From the cell containing the given text, extract its center point as (X, Y) coordinate. 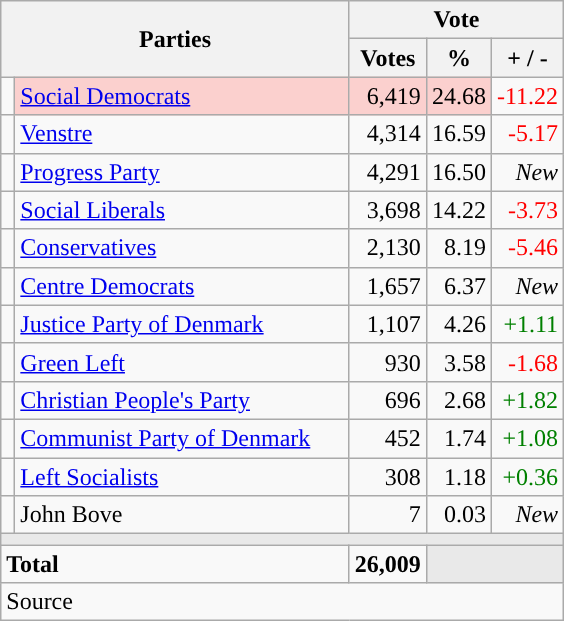
Green Left (182, 362)
4,314 (388, 134)
-1.68 (527, 362)
4,291 (388, 172)
+0.36 (527, 477)
2.68 (458, 400)
16.50 (458, 172)
Communist Party of Denmark (182, 438)
8.19 (458, 248)
452 (388, 438)
+1.82 (527, 400)
Left Socialists (182, 477)
696 (388, 400)
Total (176, 564)
7 (388, 515)
-3.73 (527, 210)
3.58 (458, 362)
Christian People's Party (182, 400)
Vote (456, 20)
26,009 (388, 564)
1,657 (388, 286)
Source (282, 602)
+1.08 (527, 438)
Social Liberals (182, 210)
Justice Party of Denmark (182, 324)
1.18 (458, 477)
Venstre (182, 134)
Centre Democrats (182, 286)
930 (388, 362)
Conservatives (182, 248)
-11.22 (527, 96)
2,130 (388, 248)
Progress Party (182, 172)
0.03 (458, 515)
+ / - (527, 58)
4.26 (458, 324)
John Bove (182, 515)
24.68 (458, 96)
14.22 (458, 210)
1,107 (388, 324)
6.37 (458, 286)
% (458, 58)
-5.46 (527, 248)
Votes (388, 58)
-5.17 (527, 134)
16.59 (458, 134)
Social Democrats (182, 96)
1.74 (458, 438)
6,419 (388, 96)
Parties (176, 39)
+1.11 (527, 324)
308 (388, 477)
3,698 (388, 210)
